Provide the (x, y) coordinate of the cell's center where the given text is located.  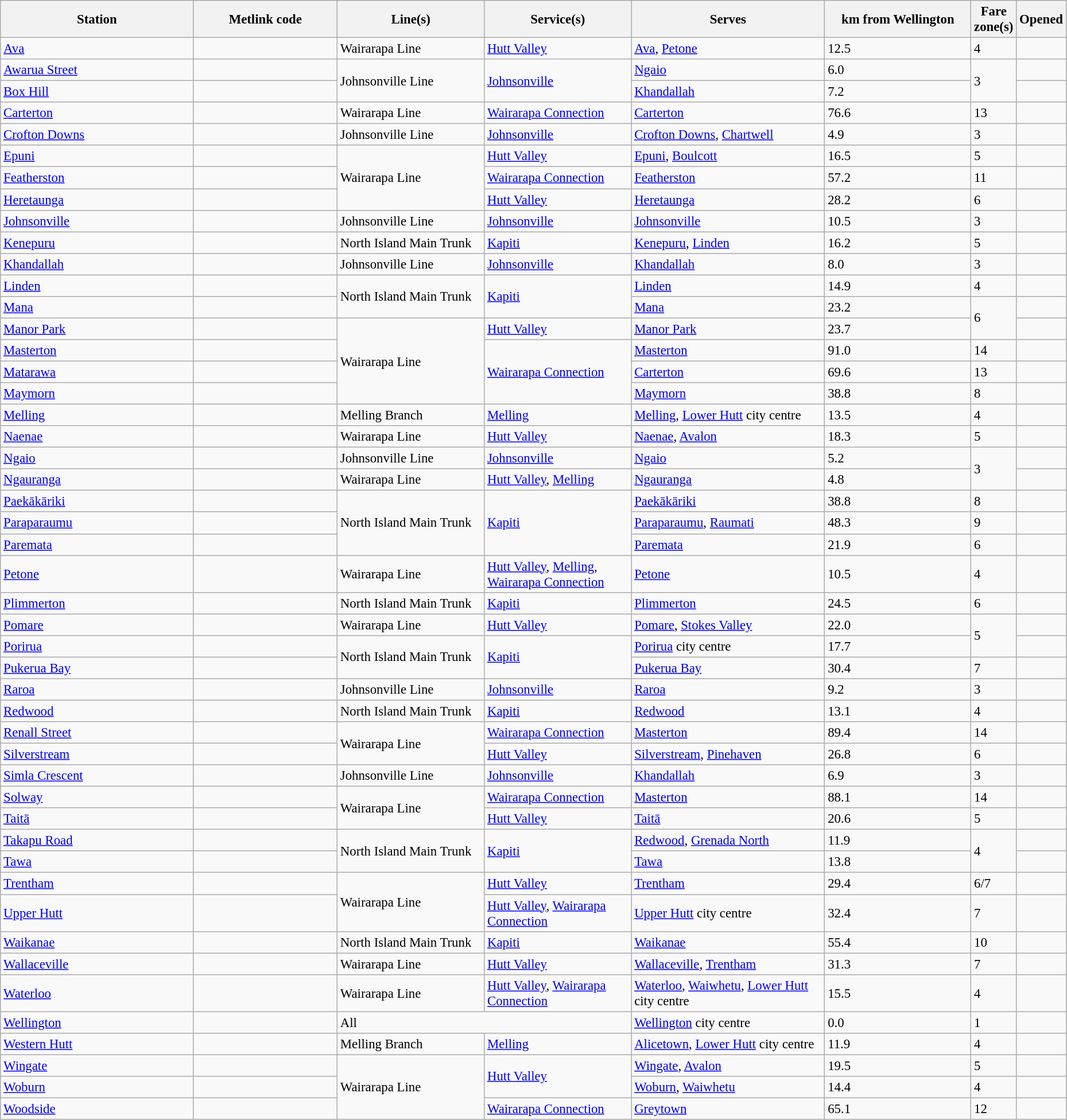
Hutt Valley, Melling (558, 480)
Porirua (97, 647)
12 (994, 1109)
8.0 (898, 264)
Wallaceville (97, 964)
Opened (1041, 20)
Simla Crescent (97, 776)
Epuni, Boulcott (728, 157)
Silverstream, Pinehaven (728, 755)
Woburn (97, 1087)
Waterloo, Waiwhetu, Lower Hutt city centre (728, 993)
Matarawa (97, 372)
6.0 (898, 70)
69.6 (898, 372)
55.4 (898, 942)
17.7 (898, 647)
23.2 (898, 308)
14.9 (898, 286)
1 (994, 1022)
Line(s) (411, 20)
Silverstream (97, 755)
Solway (97, 798)
0.0 (898, 1022)
Western Hutt (97, 1044)
Epuni (97, 157)
Station (97, 20)
16.2 (898, 243)
14.4 (898, 1087)
Paraparaumu, Raumati (728, 523)
13.1 (898, 711)
26.8 (898, 755)
Awarua Street (97, 70)
13.5 (898, 415)
Hutt Valley, Melling, Wairarapa Connection (558, 574)
20.6 (898, 819)
7.2 (898, 92)
30.4 (898, 668)
12.5 (898, 49)
18.3 (898, 437)
6/7 (994, 884)
11 (994, 178)
10 (994, 942)
Kenepuru, Linden (728, 243)
Upper Hutt (97, 913)
65.1 (898, 1109)
6.9 (898, 776)
Crofton Downs, Chartwell (728, 135)
Wellington city centre (728, 1022)
Pomare (97, 625)
Service(s) (558, 20)
28.2 (898, 200)
Woodside (97, 1109)
5.2 (898, 458)
23.7 (898, 329)
Renall Street (97, 733)
4.8 (898, 480)
Box Hill (97, 92)
31.3 (898, 964)
Upper Hutt city centre (728, 913)
Paraparaumu (97, 523)
Wingate, Avalon (728, 1065)
Kenepuru (97, 243)
Naenae (97, 437)
Ava, Petone (728, 49)
Woburn, Waiwhetu (728, 1087)
48.3 (898, 523)
21.9 (898, 545)
All (484, 1022)
km from Wellington (898, 20)
Wingate (97, 1065)
Naenae, Avalon (728, 437)
13.8 (898, 862)
57.2 (898, 178)
Alicetown, Lower Hutt city centre (728, 1044)
Redwood, Grenada North (728, 841)
Greytown (728, 1109)
89.4 (898, 733)
Crofton Downs (97, 135)
Melling, Lower Hutt city centre (728, 415)
Wellington (97, 1022)
Serves (728, 20)
Metlink code (265, 20)
Ava (97, 49)
19.5 (898, 1065)
Waterloo (97, 993)
9.2 (898, 690)
15.5 (898, 993)
Takapu Road (97, 841)
91.0 (898, 351)
16.5 (898, 157)
76.6 (898, 113)
88.1 (898, 798)
Fare zone(s) (994, 20)
Wallaceville, Trentham (728, 964)
22.0 (898, 625)
4.9 (898, 135)
29.4 (898, 884)
9 (994, 523)
Pomare, Stokes Valley (728, 625)
24.5 (898, 603)
Porirua city centre (728, 647)
32.4 (898, 913)
